Provide the (x, y) coordinate of the cell's center where the given text is located.  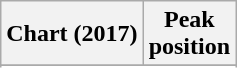
Chart (2017) (72, 34)
Peak position (189, 34)
